Determine the [x, y] coordinate at the center of the cell enclosing the given text.  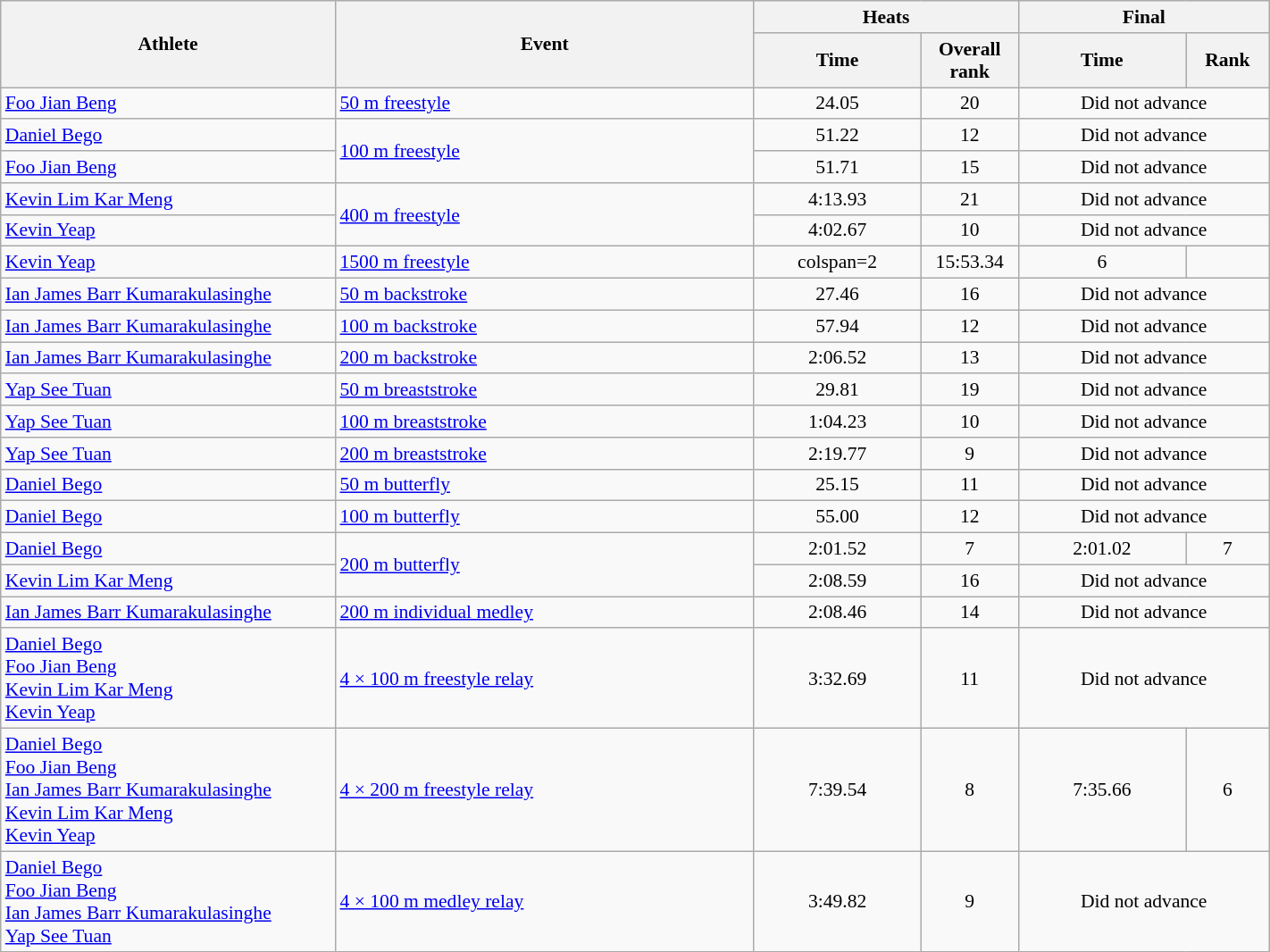
200 m individual medley [544, 613]
Rank [1228, 61]
55.00 [838, 517]
4:02.67 [838, 230]
57.94 [838, 326]
200 m breaststroke [544, 454]
50 m butterfly [544, 485]
Heats [886, 17]
19 [970, 390]
50 m backstroke [544, 295]
1:04.23 [838, 422]
Athlete [168, 45]
1500 m freestyle [544, 263]
2:01.02 [1102, 549]
4 × 200 m freestyle relay [544, 790]
3:49.82 [838, 901]
20 [970, 104]
13 [970, 358]
Daniel BegoFoo Jian BengIan James Barr KumarakulasingheYap See Tuan [168, 901]
51.71 [838, 167]
Daniel BegoFoo Jian BengIan James Barr KumarakulasingheKevin Lim Kar MengKevin Yeap [168, 790]
14 [970, 613]
21 [970, 199]
4:13.93 [838, 199]
29.81 [838, 390]
Final [1143, 17]
200 m butterfly [544, 564]
colspan=2 [838, 263]
2:08.59 [838, 580]
15:53.34 [970, 263]
4 × 100 m medley relay [544, 901]
24.05 [838, 104]
2:08.46 [838, 613]
Overall rank [970, 61]
100 m freestyle [544, 152]
7:39.54 [838, 790]
2:06.52 [838, 358]
Daniel BegoFoo Jian BengKevin Lim Kar MengKevin Yeap [168, 679]
8 [970, 790]
100 m breaststroke [544, 422]
3:32.69 [838, 679]
15 [970, 167]
2:01.52 [838, 549]
50 m freestyle [544, 104]
400 m freestyle [544, 214]
27.46 [838, 295]
200 m backstroke [544, 358]
51.22 [838, 136]
7:35.66 [1102, 790]
100 m butterfly [544, 517]
2:19.77 [838, 454]
4 × 100 m freestyle relay [544, 679]
50 m breaststroke [544, 390]
100 m backstroke [544, 326]
25.15 [838, 485]
Event [544, 45]
